Output the (X, Y) coordinate of the center of the cell containing the given text.  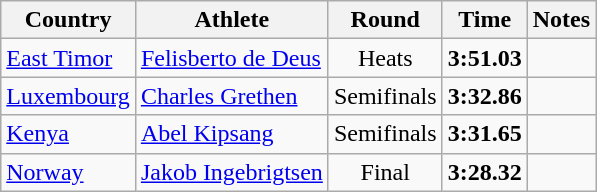
East Timor (68, 58)
Kenya (68, 134)
Abel Kipsang (232, 134)
Time (484, 20)
Round (385, 20)
Heats (385, 58)
Jakob Ingebrigtsen (232, 172)
Charles Grethen (232, 96)
Country (68, 20)
3:32.86 (484, 96)
Norway (68, 172)
Luxembourg (68, 96)
Final (385, 172)
Athlete (232, 20)
3:28.32 (484, 172)
Felisberto de Deus (232, 58)
3:31.65 (484, 134)
Notes (561, 20)
3:51.03 (484, 58)
